Locate the cell with the specified text and output its (x, y) center coordinate. 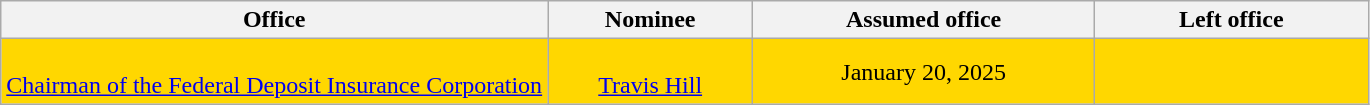
Assumed office (924, 20)
Office (274, 20)
Nominee (650, 20)
January 20, 2025 (924, 72)
Chairman of the Federal Deposit Insurance Corporation (274, 72)
Left office (1232, 20)
Travis Hill (650, 72)
